From the cell containing the given text, extract its center point as (x, y) coordinate. 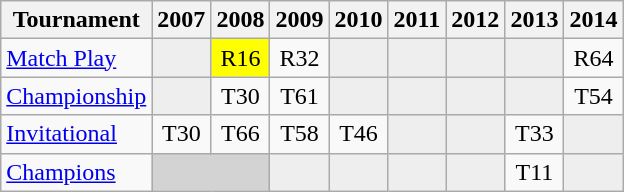
2009 (300, 20)
T54 (594, 96)
Tournament (76, 20)
T46 (358, 134)
2014 (594, 20)
2007 (182, 20)
T66 (240, 134)
Match Play (76, 58)
2008 (240, 20)
2010 (358, 20)
Championship (76, 96)
T58 (300, 134)
R32 (300, 58)
T11 (534, 172)
T33 (534, 134)
2011 (417, 20)
Champions (76, 172)
2013 (534, 20)
Invitational (76, 134)
R64 (594, 58)
2012 (476, 20)
R16 (240, 58)
T61 (300, 96)
